For the text-containing cell, return its midpoint in (X, Y) coordinate format. 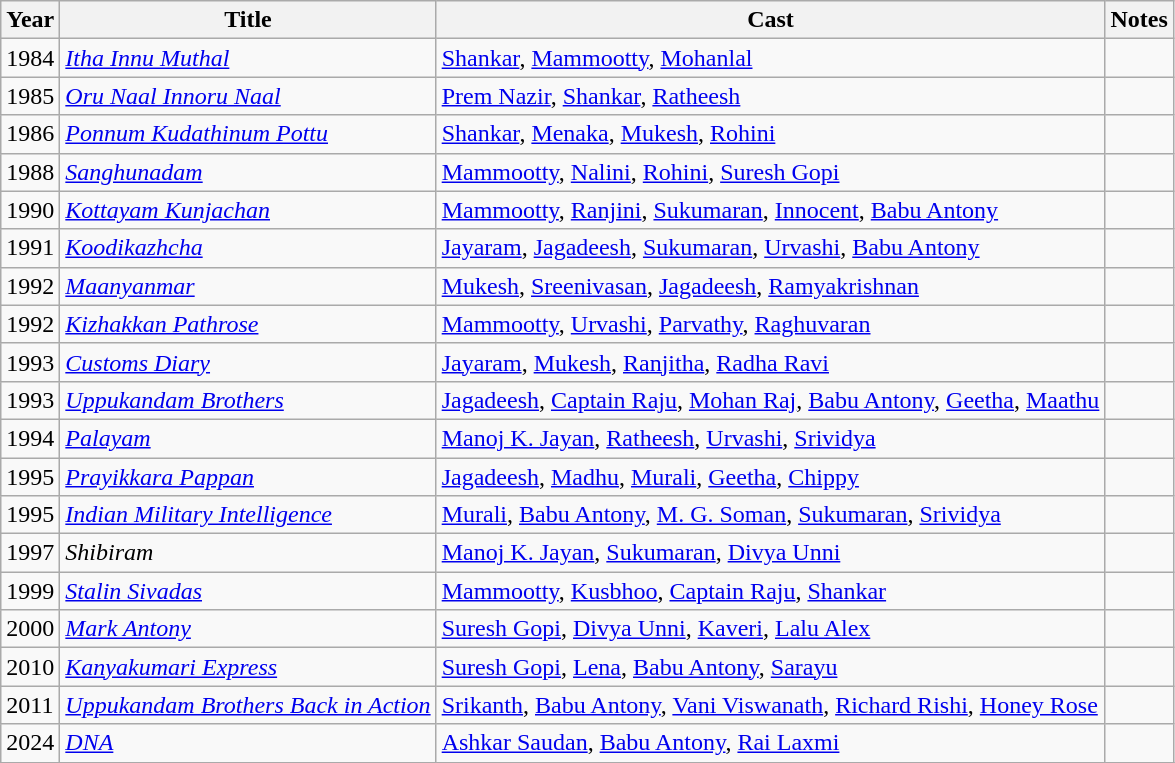
Kizhakkan Pathrose (248, 324)
Kanyakumari Express (248, 667)
Jagadeesh, Captain Raju, Mohan Raj, Babu Antony, Geetha, Maathu (770, 400)
1985 (30, 96)
1991 (30, 248)
Oru Naal Innoru Naal (248, 96)
Shankar, Menaka, Mukesh, Rohini (770, 134)
Ponnum Kudathinum Pottu (248, 134)
Year (30, 20)
Mammootty, Urvashi, Parvathy, Raghuvaran (770, 324)
Jayaram, Mukesh, Ranjitha, Radha Ravi (770, 362)
Notes (1139, 20)
Uppukandam Brothers (248, 400)
1984 (30, 58)
Ashkar Saudan, Babu Antony, Rai Laxmi (770, 743)
DNA (248, 743)
Jagadeesh, Madhu, Murali, Geetha, Chippy (770, 477)
1997 (30, 553)
1999 (30, 591)
Murali, Babu Antony, M. G. Soman, Sukumaran, Srividya (770, 515)
Jayaram, Jagadeesh, Sukumaran, Urvashi, Babu Antony (770, 248)
Prem Nazir, Shankar, Ratheesh (770, 96)
1994 (30, 438)
2010 (30, 667)
Mammootty, Kusbhoo, Captain Raju, Shankar (770, 591)
Mark Antony (248, 629)
Shankar, Mammootty, Mohanlal (770, 58)
Palayam (248, 438)
2000 (30, 629)
Mukesh, Sreenivasan, Jagadeesh, Ramyakrishnan (770, 286)
Stalin Sivadas (248, 591)
1986 (30, 134)
Cast (770, 20)
Uppukandam Brothers Back in Action (248, 705)
Itha Innu Muthal (248, 58)
Manoj K. Jayan, Ratheesh, Urvashi, Srividya (770, 438)
Mammootty, Ranjini, Sukumaran, Innocent, Babu Antony (770, 210)
Srikanth, Babu Antony, Vani Viswanath, Richard Rishi, Honey Rose (770, 705)
Title (248, 20)
Customs Diary (248, 362)
Prayikkara Pappan (248, 477)
Manoj K. Jayan, Sukumaran, Divya Unni (770, 553)
Kottayam Kunjachan (248, 210)
Indian Military Intelligence (248, 515)
1990 (30, 210)
Sanghunadam (248, 172)
Koodikazhcha (248, 248)
Mammootty, Nalini, Rohini, Suresh Gopi (770, 172)
Suresh Gopi, Lena, Babu Antony, Sarayu (770, 667)
Maanyanmar (248, 286)
2024 (30, 743)
Shibiram (248, 553)
Suresh Gopi, Divya Unni, Kaveri, Lalu Alex (770, 629)
2011 (30, 705)
1988 (30, 172)
